Locate the cell with the specified text and output its [x, y] center coordinate. 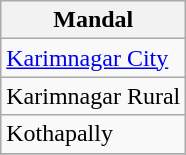
Kothapally [94, 134]
Karimnagar Rural [94, 96]
Mandal [94, 20]
Karimnagar City [94, 58]
